Detect which cell encompasses the target text, then output its [x, y] center coordinate. 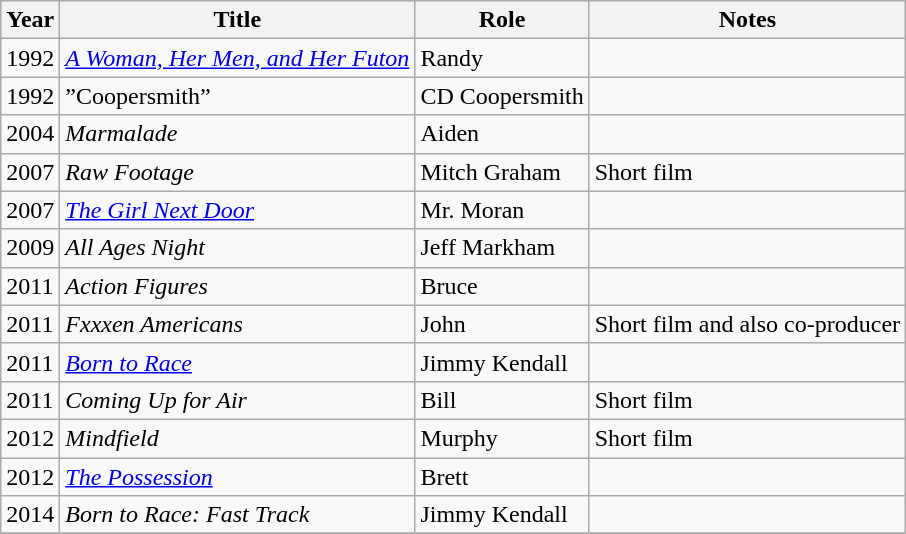
The Possession [238, 477]
Bruce [502, 286]
Aiden [502, 134]
The Girl Next Door [238, 210]
CD Coopersmith [502, 96]
Short film and also co-producer [747, 324]
Action Figures [238, 286]
Notes [747, 20]
2014 [30, 515]
Born to Race [238, 362]
Born to Race: Fast Track [238, 515]
Bill [502, 400]
Role [502, 20]
John [502, 324]
Mindfield [238, 438]
Marmalade [238, 134]
Title [238, 20]
Mitch Graham [502, 172]
Jeff Markham [502, 248]
2004 [30, 134]
All Ages Night [238, 248]
Coming Up for Air [238, 400]
Year [30, 20]
Brett [502, 477]
Murphy [502, 438]
A Woman, Her Men, and Her Futon [238, 58]
2009 [30, 248]
Raw Footage [238, 172]
Fxxxen Americans [238, 324]
”Coopersmith” [238, 96]
Randy [502, 58]
Mr. Moran [502, 210]
